Return the (x, y) coordinate for the center point of the cell that contains the specified text.  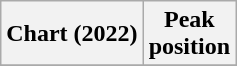
Chart (2022) (72, 34)
Peakposition (189, 34)
